Extract the [X, Y] coordinate from the center of the cell holding the provided text.  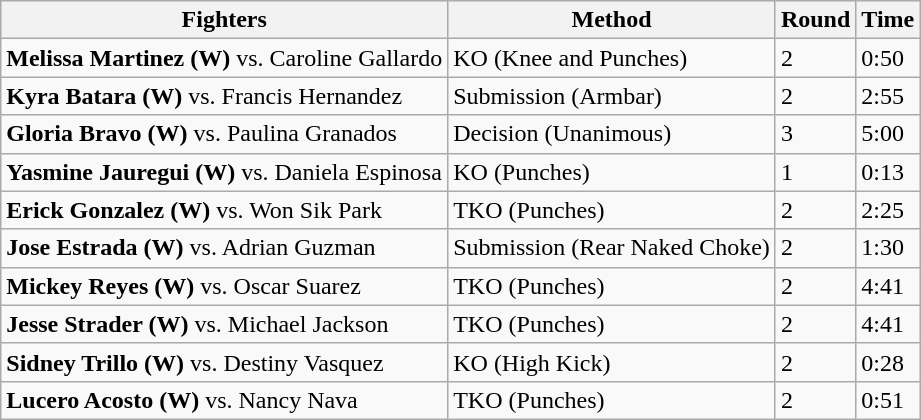
Time [888, 20]
KO (Punches) [612, 172]
Lucero Acosto (W) vs. Nancy Nava [224, 400]
0:28 [888, 362]
Yasmine Jauregui (W) vs. Daniela Espinosa [224, 172]
3 [815, 134]
KO (High Kick) [612, 362]
1:30 [888, 248]
Erick Gonzalez (W) vs. Won Sik Park [224, 210]
Sidney Trillo (W) vs. Destiny Vasquez [224, 362]
Jesse Strader (W) vs. Michael Jackson [224, 324]
Kyra Batara (W) vs. Francis Hernandez [224, 96]
Submission (Rear Naked Choke) [612, 248]
Submission (Armbar) [612, 96]
Melissa Martinez (W) vs. Caroline Gallardo [224, 58]
0:13 [888, 172]
Gloria Bravo (W) vs. Paulina Granados [224, 134]
0:51 [888, 400]
Round [815, 20]
Decision (Unanimous) [612, 134]
2:55 [888, 96]
1 [815, 172]
Fighters [224, 20]
KO (Knee and Punches) [612, 58]
Method [612, 20]
Mickey Reyes (W) vs. Oscar Suarez [224, 286]
0:50 [888, 58]
2:25 [888, 210]
Jose Estrada (W) vs. Adrian Guzman [224, 248]
5:00 [888, 134]
